Return the [x, y] coordinate for the center point of the cell that contains the specified text.  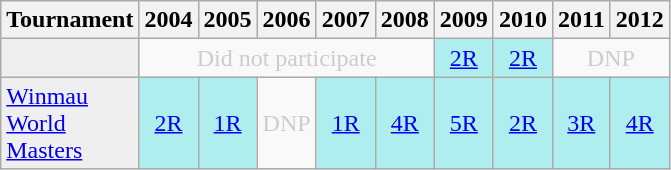
Winmau World Masters [70, 123]
2007 [346, 20]
2005 [228, 20]
2006 [286, 20]
2012 [640, 20]
5R [464, 123]
2008 [404, 20]
2011 [581, 20]
2004 [168, 20]
Did not participate [286, 58]
2009 [464, 20]
2010 [522, 20]
3R [581, 123]
Tournament [70, 20]
